Determine the [X, Y] coordinate at the center of the cell enclosing the given text.  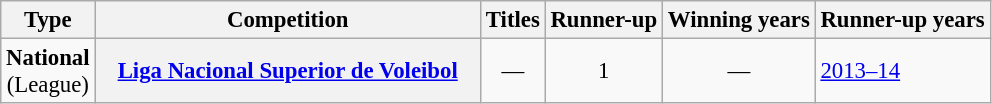
Winning years [738, 20]
Runner-up [604, 20]
Titles [512, 20]
National(League) [48, 72]
Runner-up years [902, 20]
2013–14 [902, 72]
1 [604, 72]
Competition [288, 20]
Liga Nacional Superior de Voleibol [288, 72]
Type [48, 20]
